Identify which cell holds the provided text, then report its (X, Y) central coordinate. 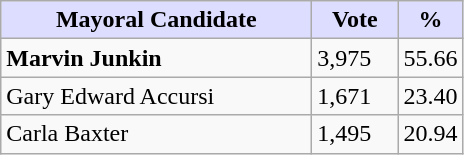
23.40 (430, 96)
55.66 (430, 58)
Gary Edward Accursi (156, 96)
Marvin Junkin (156, 58)
1,671 (355, 96)
Vote (355, 20)
Mayoral Candidate (156, 20)
3,975 (355, 58)
20.94 (430, 134)
% (430, 20)
Carla Baxter (156, 134)
1,495 (355, 134)
